Identify which cell holds the provided text, then report its [X, Y] central coordinate. 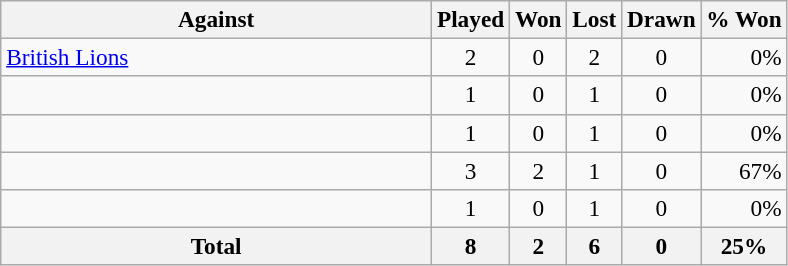
6 [594, 246]
Total [216, 246]
3 [471, 170]
Won [538, 19]
8 [471, 246]
67% [744, 170]
Drawn [662, 19]
25% [744, 246]
Played [471, 19]
Lost [594, 19]
British Lions [216, 57]
% Won [744, 19]
Against [216, 19]
